Find where the given text appears and provide that cell's center as [X, Y] coordinate. 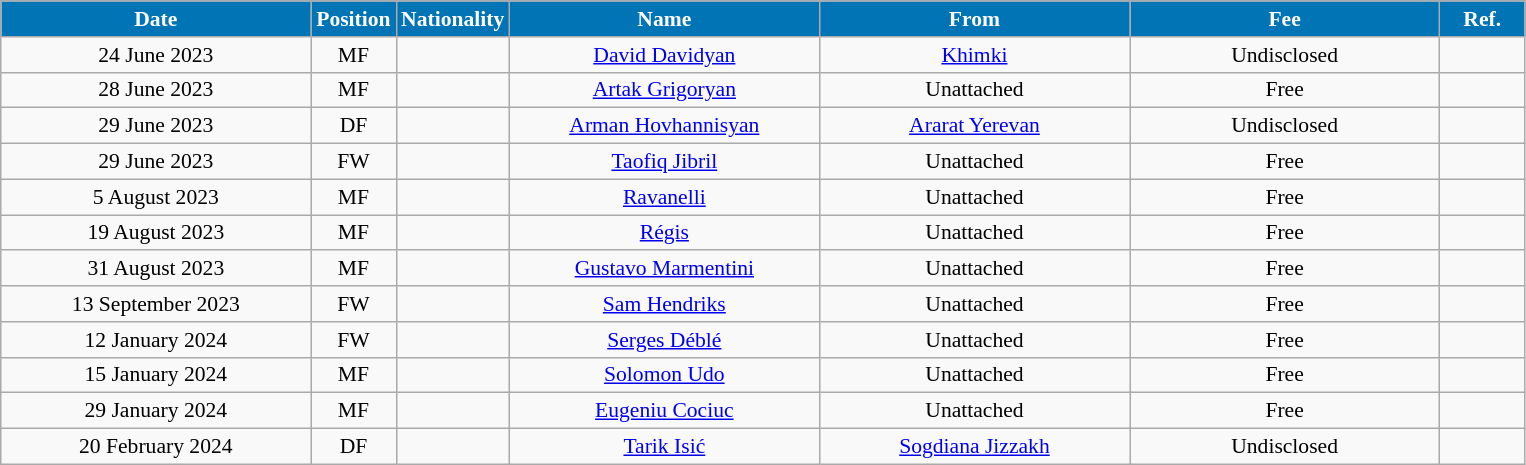
28 June 2023 [156, 90]
Artak Grigoryan [664, 90]
31 August 2023 [156, 269]
Ref. [1482, 19]
19 August 2023 [156, 233]
Arman Hovhannisyan [664, 126]
Name [664, 19]
Fee [1285, 19]
Eugeniu Cociuc [664, 411]
Ravanelli [664, 197]
Régis [664, 233]
13 September 2023 [156, 304]
Ararat Yerevan [974, 126]
Gustavo Marmentini [664, 269]
Khimki [974, 55]
Serges Déblé [664, 340]
15 January 2024 [156, 375]
Position [354, 19]
24 June 2023 [156, 55]
Solomon Udo [664, 375]
David Davidyan [664, 55]
12 January 2024 [156, 340]
Tarik Isić [664, 447]
Nationality [452, 19]
29 January 2024 [156, 411]
20 February 2024 [156, 447]
5 August 2023 [156, 197]
Sam Hendriks [664, 304]
From [974, 19]
Sogdiana Jizzakh [974, 447]
Date [156, 19]
Taofiq Jibril [664, 162]
